Identify which cell holds the provided text, then report its [X, Y] central coordinate. 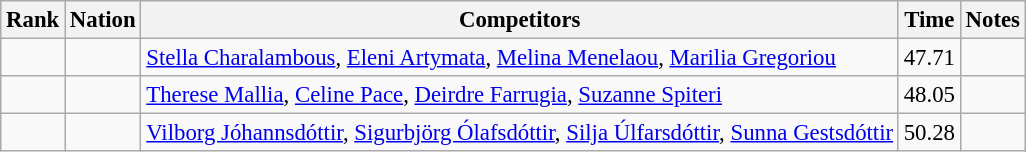
50.28 [929, 133]
Notes [992, 20]
Competitors [520, 20]
Nation [103, 20]
Rank [33, 20]
47.71 [929, 58]
Therese Mallia, Celine Pace, Deirdre Farrugia, Suzanne Spiteri [520, 95]
Stella Charalambous, Eleni Artymata, Melina Menelaou, Marilia Gregoriou [520, 58]
Time [929, 20]
48.05 [929, 95]
Vilborg Jóhannsdóttir, Sigurbjörg Ólafsdóttir, Silja Úlfarsdóttir, Sunna Gestsdóttir [520, 133]
